Scan for the cell matching the given text and deliver its [X, Y] coordinate at center. 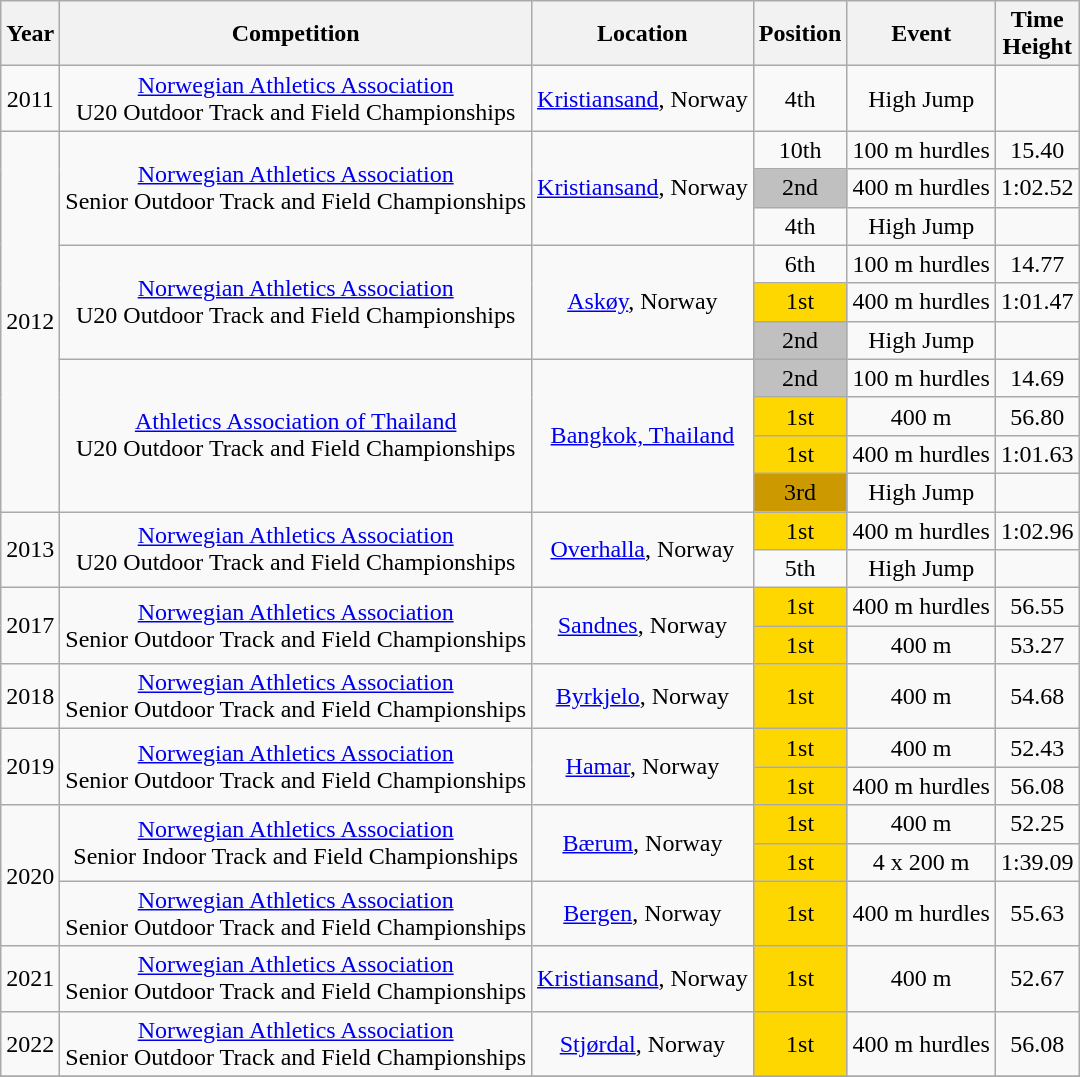
6th [800, 264]
Sandnes, Norway [643, 626]
53.27 [1037, 645]
52.25 [1037, 824]
Position [800, 34]
Competition [296, 34]
Year [30, 34]
Askøy, Norway [643, 302]
1:01.63 [1037, 454]
2021 [30, 978]
14.77 [1037, 264]
2018 [30, 696]
3rd [800, 492]
2017 [30, 626]
Overhalla, Norway [643, 550]
56.55 [1037, 607]
2019 [30, 767]
56.80 [1037, 416]
52.43 [1037, 748]
1:02.52 [1037, 188]
10th [800, 150]
2013 [30, 550]
52.67 [1037, 978]
55.63 [1037, 914]
TimeHeight [1037, 34]
Bærum, Norway [643, 843]
4 x 200 m [921, 862]
Hamar, Norway [643, 767]
1:01.47 [1037, 302]
Bangkok, Thailand [643, 435]
Bergen, Norway [643, 914]
Location [643, 34]
1:39.09 [1037, 862]
2011 [30, 98]
54.68 [1037, 696]
2022 [30, 1044]
Norwegian Athletics AssociationSenior Indoor Track and Field Championships [296, 843]
1:02.96 [1037, 531]
14.69 [1037, 378]
15.40 [1037, 150]
2012 [30, 322]
5th [800, 569]
Event [921, 34]
Athletics Association of ThailandU20 Outdoor Track and Field Championships [296, 435]
2020 [30, 876]
Stjørdal, Norway [643, 1044]
Byrkjelo, Norway [643, 696]
